Capture the cell that displays the provided text and extract its (X, Y) central coordinate. 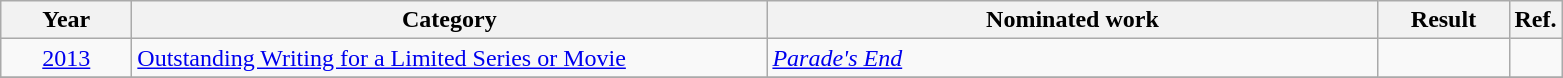
Ref. (1536, 20)
Year (66, 20)
2013 (66, 58)
Outstanding Writing for a Limited Series or Movie (450, 58)
Nominated work (1072, 20)
Category (450, 20)
Parade's End (1072, 58)
Result (1444, 20)
